Identify which cell holds the provided text, then report its [x, y] central coordinate. 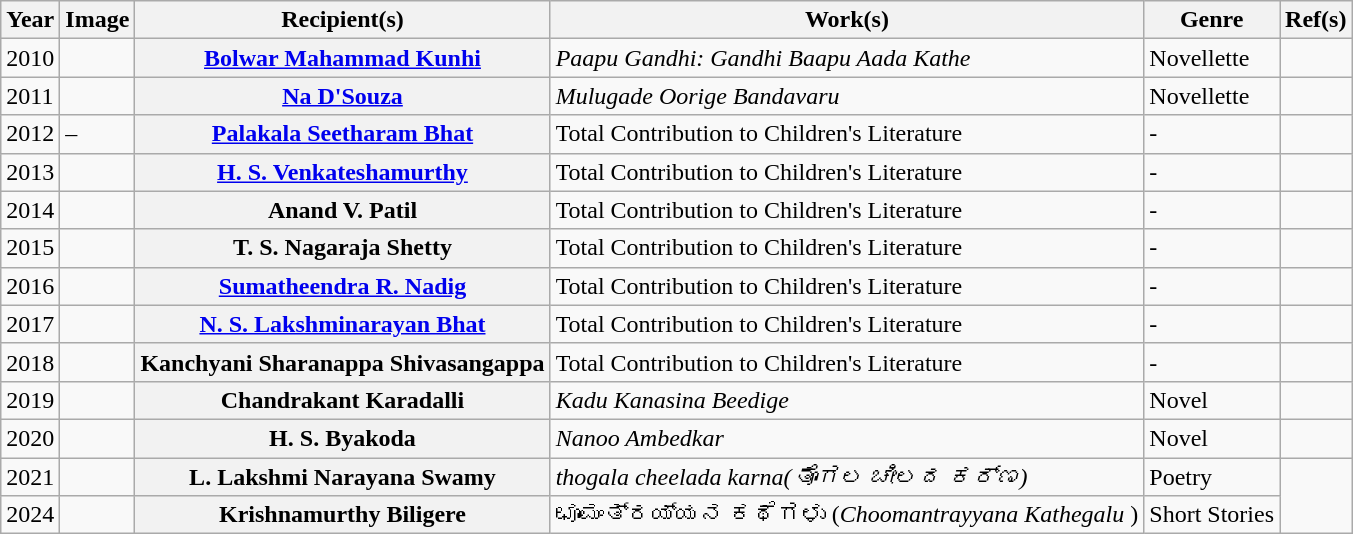
H. S. Byakoda [342, 438]
2017 [30, 324]
2013 [30, 172]
2020 [30, 438]
T. S. Nagaraja Shetty [342, 248]
Year [30, 20]
Nanoo Ambedkar [847, 438]
L. Lakshmi Narayana Swamy [342, 477]
Na D'Souza [342, 96]
thogala cheelada karna(ತೊಗಲ ಚೀಲದ ಕರ್ಣ) [847, 477]
Chandrakant Karadalli [342, 400]
Paapu Gandhi: Gandhi Baapu Aada Kathe [847, 58]
Kanchyani Sharanappa Shivasangappa [342, 362]
Short Stories [1212, 515]
Anand V. Patil [342, 210]
Bolwar Mahammad Kunhi [342, 58]
2015 [30, 248]
Kadu Kanasina Beedige [847, 400]
2024 [30, 515]
Genre [1212, 20]
Ref(s) [1316, 20]
– [98, 134]
Recipient(s) [342, 20]
2012 [30, 134]
Work(s) [847, 20]
2018 [30, 362]
Sumatheendra R. Nadig [342, 286]
2021 [30, 477]
Image [98, 20]
2010 [30, 58]
ಛೂಮಂತ್ರಯ್ಯನ ಕಥೆಗಳು (Choomantrayyana Kathegalu ) [847, 515]
Mulugade Oorige Bandavaru [847, 96]
N. S. Lakshminarayan Bhat [342, 324]
Poetry [1212, 477]
Palakala Seetharam Bhat [342, 134]
2019 [30, 400]
2011 [30, 96]
2016 [30, 286]
2014 [30, 210]
Krishnamurthy Biligere [342, 515]
H. S. Venkateshamurthy [342, 172]
